Search for the cell housing the specified text and yield its (x, y) center coordinate. 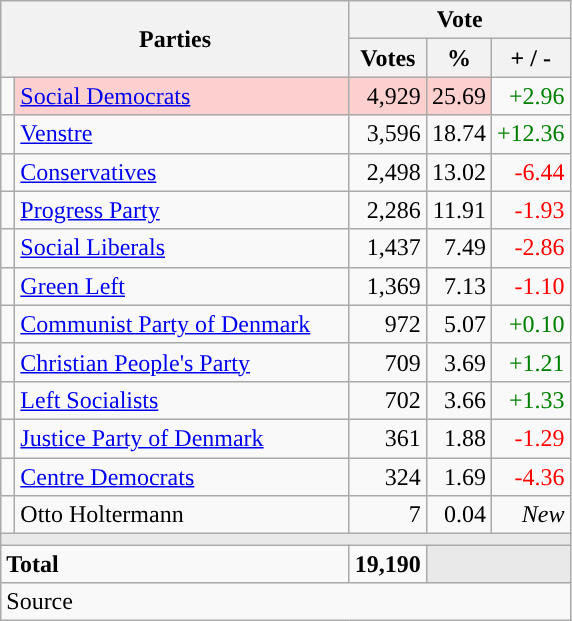
361 (388, 438)
2,498 (388, 172)
19,190 (388, 564)
1.88 (458, 438)
Left Socialists (182, 400)
1.69 (458, 477)
+1.21 (530, 362)
+0.10 (530, 324)
702 (388, 400)
11.91 (458, 210)
Votes (388, 58)
% (458, 58)
New (530, 515)
Centre Democrats (182, 477)
4,929 (388, 96)
Vote (460, 20)
0.04 (458, 515)
972 (388, 324)
13.02 (458, 172)
-1.10 (530, 286)
1,369 (388, 286)
Green Left (182, 286)
Progress Party (182, 210)
Venstre (182, 134)
2,286 (388, 210)
+2.96 (530, 96)
7.13 (458, 286)
-1.29 (530, 438)
324 (388, 477)
7.49 (458, 248)
3.69 (458, 362)
18.74 (458, 134)
709 (388, 362)
1,437 (388, 248)
3,596 (388, 134)
+ / - (530, 58)
+12.36 (530, 134)
25.69 (458, 96)
+1.33 (530, 400)
Otto Holtermann (182, 515)
Total (176, 564)
-6.44 (530, 172)
-2.86 (530, 248)
Social Liberals (182, 248)
7 (388, 515)
-4.36 (530, 477)
Communist Party of Denmark (182, 324)
Source (286, 602)
5.07 (458, 324)
Justice Party of Denmark (182, 438)
Christian People's Party (182, 362)
3.66 (458, 400)
Conservatives (182, 172)
-1.93 (530, 210)
Parties (176, 39)
Social Democrats (182, 96)
